Return (X, Y) of the center of cell containing provided text 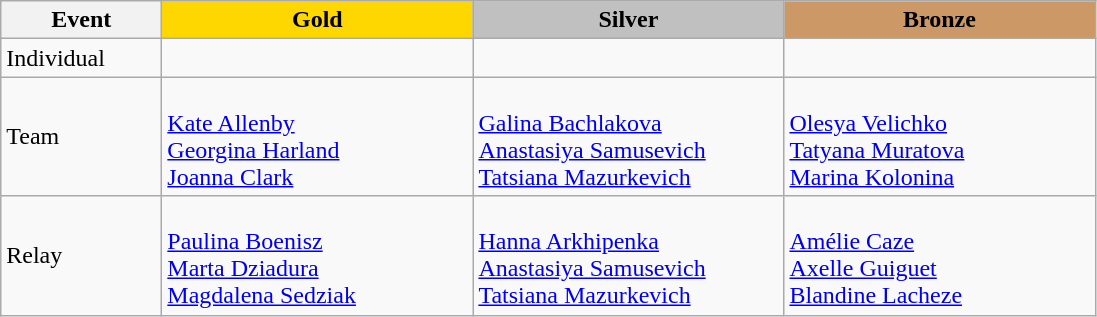
Event (82, 20)
Silver (628, 20)
Galina Bachlakova Anastasiya Samusevich Tatsiana Mazurkevich (628, 136)
Bronze (940, 20)
Olesya Velichko Tatyana Muratova Marina Kolonina (940, 136)
Kate Allenby Georgina Harland Joanna Clark (318, 136)
Team (82, 136)
Relay (82, 256)
Paulina Boenisz Marta Dziadura Magdalena Sedziak (318, 256)
Hanna Arkhipenka Anastasiya Samusevich Tatsiana Mazurkevich (628, 256)
Gold (318, 20)
Amélie Caze Axelle Guiguet Blandine Lacheze (940, 256)
Individual (82, 58)
